Pinpoint the cell where the given text exists, returning its [x, y] midpoint coordinate. 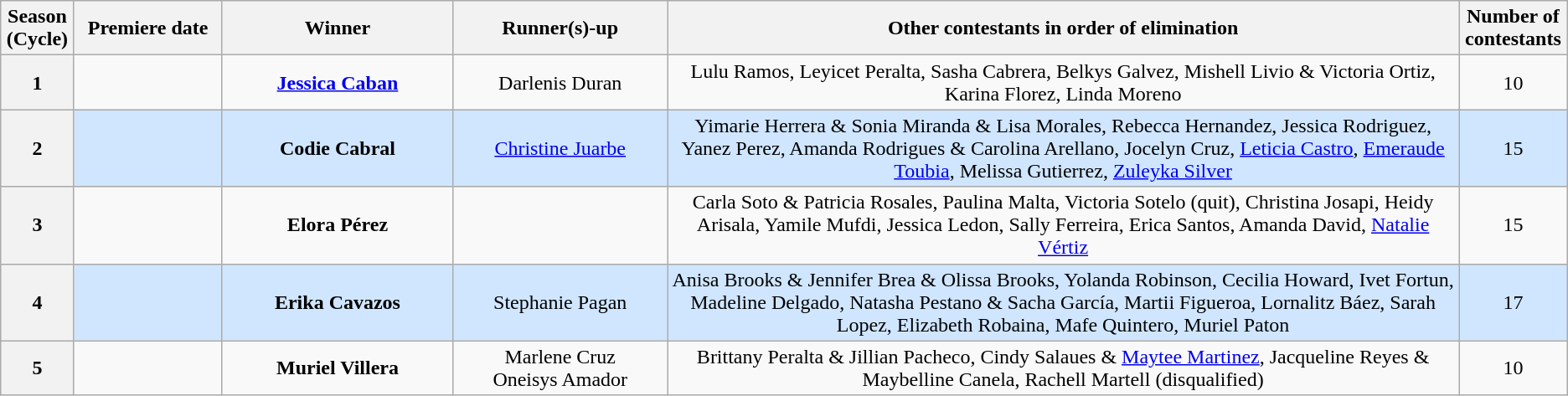
Winner [338, 28]
Codie Cabral [338, 148]
Other contestants in order of elimination [1064, 28]
1 [37, 82]
Runner(s)-up [560, 28]
Premiere date [147, 28]
Jessica Caban [338, 82]
17 [1514, 302]
Lulu Ramos, Leyicet Peralta, Sasha Cabrera, Belkys Galvez, Mishell Livio & Victoria Ortiz, Karina Florez, Linda Moreno [1064, 82]
Number of contestants [1514, 28]
Season (Cycle) [37, 28]
Erika Cavazos [338, 302]
2 [37, 148]
Christine Juarbe [560, 148]
Marlene Cruz Oneisys Amador [560, 368]
Brittany Peralta & Jillian Pacheco, Cindy Salaues & Maytee Martinez, Jacqueline Reyes & Maybelline Canela, Rachell Martell (disqualified) [1064, 368]
Muriel Villera [338, 368]
Stephanie Pagan [560, 302]
5 [37, 368]
3 [37, 225]
Darlenis Duran [560, 82]
4 [37, 302]
Elora Pérez [338, 225]
